From the cell containing the given text, extract its center point as (X, Y) coordinate. 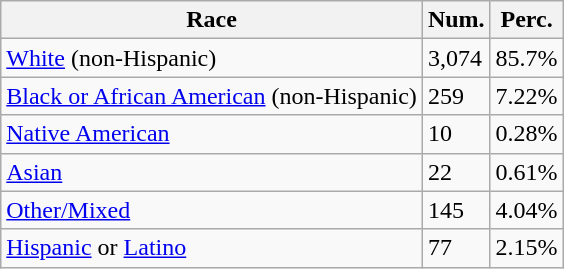
Num. (456, 20)
Race (212, 20)
0.61% (526, 172)
22 (456, 172)
77 (456, 248)
145 (456, 210)
85.7% (526, 58)
4.04% (526, 210)
Black or African American (non-Hispanic) (212, 96)
7.22% (526, 96)
2.15% (526, 248)
Native American (212, 134)
259 (456, 96)
Other/Mixed (212, 210)
3,074 (456, 58)
Asian (212, 172)
10 (456, 134)
Hispanic or Latino (212, 248)
White (non-Hispanic) (212, 58)
0.28% (526, 134)
Perc. (526, 20)
